Find where the given text appears and provide that cell's center as [x, y] coordinate. 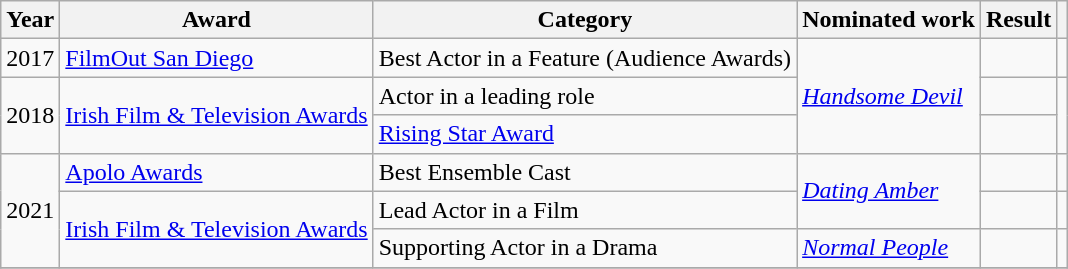
Award [216, 20]
Best Ensemble Cast [584, 172]
FilmOut San Diego [216, 58]
Nominated work [889, 20]
Actor in a leading role [584, 96]
Dating Amber [889, 191]
Year [30, 20]
Supporting Actor in a Drama [584, 248]
Rising Star Award [584, 134]
Lead Actor in a Film [584, 210]
2018 [30, 115]
2021 [30, 210]
Apolo Awards [216, 172]
Normal People [889, 248]
Category [584, 20]
Handsome Devil [889, 96]
2017 [30, 58]
Result [1018, 20]
Best Actor in a Feature (Audience Awards) [584, 58]
